Provide the (x, y) coordinate of the cell's center where the given text is located.  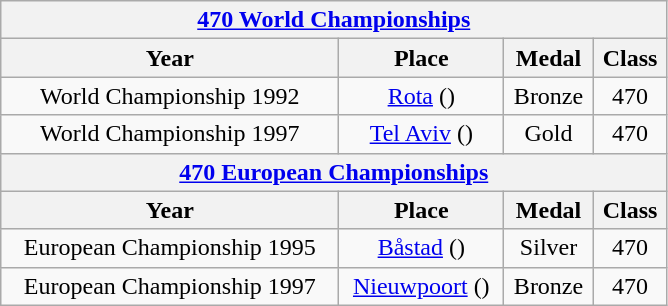
Tel Aviv () (422, 134)
470 World Championships (334, 20)
Båstad () (422, 248)
European Championship 1997 (170, 286)
World Championship 1997 (170, 134)
Rota () (422, 96)
470 European Championships (334, 172)
World Championship 1992 (170, 96)
Nieuwpoort () (422, 286)
European Championship 1995 (170, 248)
Silver (549, 248)
Gold (549, 134)
